Determine the (x, y) coordinate at the center of the cell enclosing the given text.  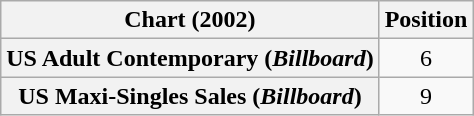
Chart (2002) (190, 20)
9 (426, 96)
US Maxi-Singles Sales (Billboard) (190, 96)
US Adult Contemporary (Billboard) (190, 58)
6 (426, 58)
Position (426, 20)
